Provide the (x, y) coordinate of the cell's center where the given text is located.  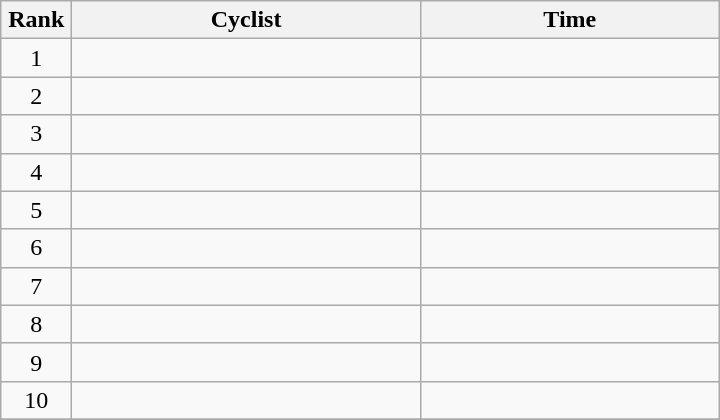
3 (36, 134)
1 (36, 58)
Cyclist (246, 20)
2 (36, 96)
4 (36, 172)
5 (36, 210)
Rank (36, 20)
7 (36, 286)
Time (570, 20)
6 (36, 248)
9 (36, 362)
8 (36, 324)
10 (36, 400)
